Pinpoint the cell where the given text exists, returning its [X, Y] midpoint coordinate. 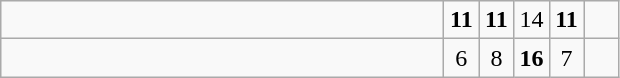
16 [532, 58]
7 [566, 58]
14 [532, 20]
8 [496, 58]
6 [462, 58]
